Find where the given text appears and provide that cell's center as [x, y] coordinate. 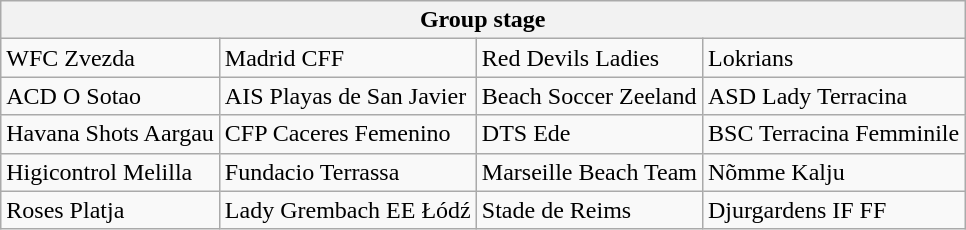
Lokrians [833, 58]
ACD O Sotao [110, 96]
CFP Caceres Femenino [348, 134]
DTS Ede [589, 134]
Roses Platja [110, 210]
Havana Shots Aargau [110, 134]
Group stage [483, 20]
AIS Playas de San Javier [348, 96]
Fundacio Terrassa [348, 172]
WFC Zvezda [110, 58]
Stade de Reims [589, 210]
Djurgardens IF FF [833, 210]
BSC Terracina Femminile [833, 134]
Marseille Beach Team [589, 172]
ASD Lady Terracina [833, 96]
Lady Grembach EE Łódź [348, 210]
Madrid CFF [348, 58]
Red Devils Ladies [589, 58]
Nõmme Kalju [833, 172]
Higicontrol Melilla [110, 172]
Beach Soccer Zeeland [589, 96]
